Identify which cell holds the provided text, then report its [X, Y] central coordinate. 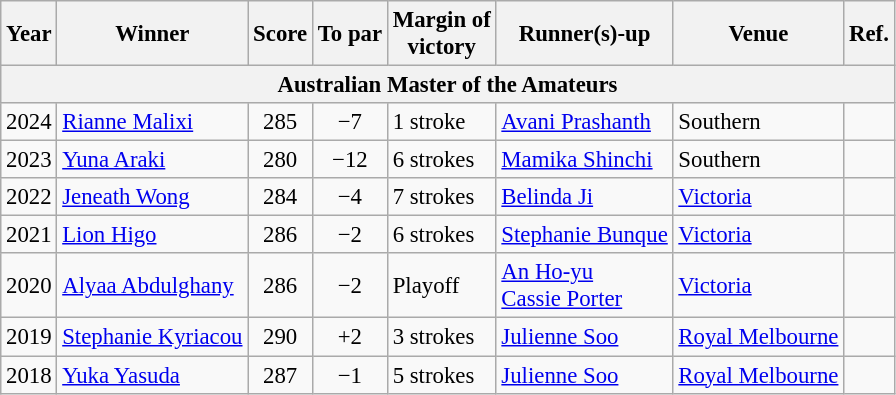
Australian Master of the Amateurs [448, 85]
287 [280, 375]
−1 [350, 375]
Ref. [869, 34]
2024 [29, 122]
−7 [350, 122]
Stephanie Kyriacou [152, 337]
Alyaa Abdulghany [152, 286]
280 [280, 160]
5 strokes [442, 375]
285 [280, 122]
Margin ofvictory [442, 34]
1 stroke [442, 122]
Mamika Shinchi [584, 160]
Jeneath Wong [152, 197]
−4 [350, 197]
2022 [29, 197]
+2 [350, 337]
2019 [29, 337]
3 strokes [442, 337]
Yuna Araki [152, 160]
Belinda Ji [584, 197]
Lion Higo [152, 235]
Avani Prashanth [584, 122]
Venue [758, 34]
284 [280, 197]
2020 [29, 286]
Year [29, 34]
2021 [29, 235]
An Ho-yu Cassie Porter [584, 286]
Rianne Malixi [152, 122]
Runner(s)-up [584, 34]
290 [280, 337]
2018 [29, 375]
Score [280, 34]
Stephanie Bunque [584, 235]
−12 [350, 160]
Playoff [442, 286]
7 strokes [442, 197]
Yuka Yasuda [152, 375]
2023 [29, 160]
Winner [152, 34]
To par [350, 34]
